Identify which cell holds the provided text, then report its (x, y) central coordinate. 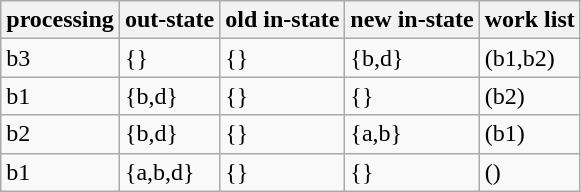
b3 (60, 58)
new in-state (412, 20)
old in-state (282, 20)
work list (530, 20)
{a,b,d} (169, 172)
(b2) (530, 96)
(b1) (530, 134)
() (530, 172)
{a,b} (412, 134)
processing (60, 20)
b2 (60, 134)
(b1,b2) (530, 58)
out-state (169, 20)
